Provide the (x, y) coordinate of the cell's center where the given text is located.  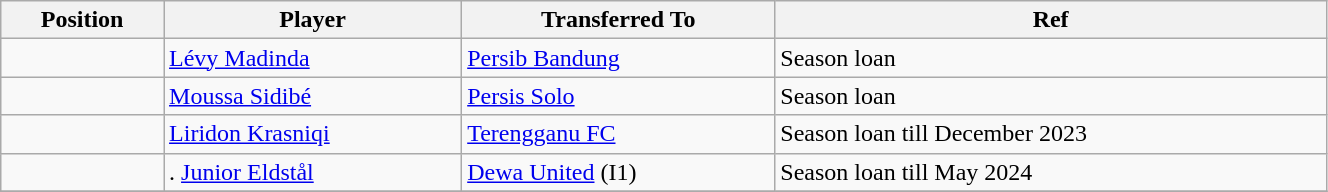
Persis Solo (618, 96)
Season loan till May 2024 (1051, 172)
Position (82, 20)
. Junior Eldstål (313, 172)
Moussa Sidibé (313, 96)
Lévy Madinda (313, 58)
Persib Bandung (618, 58)
Liridon Krasniqi (313, 134)
Ref (1051, 20)
Season loan till December 2023 (1051, 134)
Transferred To (618, 20)
Dewa United (I1) (618, 172)
Terengganu FC (618, 134)
Player (313, 20)
